Output the (x, y) coordinate of the center of the cell containing the given text.  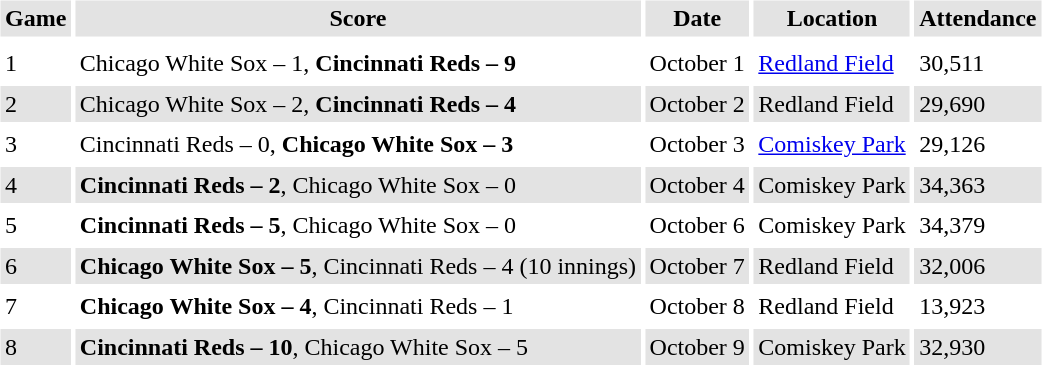
29,126 (978, 144)
October 3 (697, 144)
32,006 (978, 266)
Chicago White Sox – 5, Cincinnati Reds – 4 (10 innings) (358, 266)
October 2 (697, 104)
October 9 (697, 347)
October 4 (697, 185)
1 (35, 64)
32,930 (978, 347)
4 (35, 185)
Location (832, 18)
29,690 (978, 104)
34,363 (978, 185)
Cincinnati Reds – 2, Chicago White Sox – 0 (358, 185)
October 7 (697, 266)
Cincinnati Reds – 0, Chicago White Sox – 3 (358, 144)
6 (35, 266)
Score (358, 18)
Cincinnati Reds – 5, Chicago White Sox – 0 (358, 226)
Attendance (978, 18)
2 (35, 104)
Cincinnati Reds – 10, Chicago White Sox – 5 (358, 347)
Date (697, 18)
Chicago White Sox – 2, Cincinnati Reds – 4 (358, 104)
Chicago White Sox – 1, Cincinnati Reds – 9 (358, 64)
34,379 (978, 226)
8 (35, 347)
30,511 (978, 64)
13,923 (978, 306)
5 (35, 226)
7 (35, 306)
October 1 (697, 64)
Game (35, 18)
Chicago White Sox – 4, Cincinnati Reds – 1 (358, 306)
October 8 (697, 306)
3 (35, 144)
October 6 (697, 226)
